Locate the cell with the specified text and output its (x, y) center coordinate. 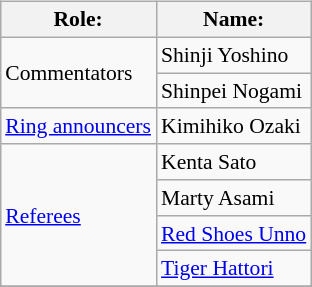
Commentators (78, 72)
Name: (234, 20)
Marty Asami (234, 198)
Referees (78, 215)
Tiger Hattori (234, 269)
Shinji Yoshino (234, 55)
Red Shoes Unno (234, 233)
Kenta Sato (234, 162)
Shinpei Nogami (234, 91)
Ring announcers (78, 126)
Kimihiko Ozaki (234, 126)
Role: (78, 20)
